Search for the cell housing the specified text and yield its (X, Y) center coordinate. 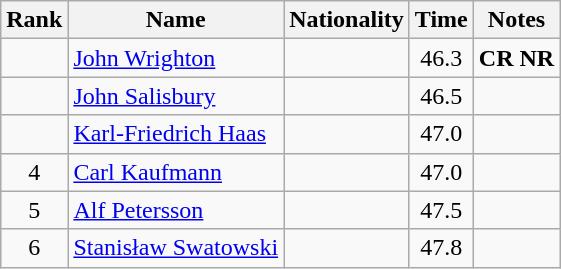
Stanisław Swatowski (176, 248)
Karl-Friedrich Haas (176, 134)
John Salisbury (176, 96)
John Wrighton (176, 58)
47.8 (441, 248)
Carl Kaufmann (176, 172)
Alf Petersson (176, 210)
Time (441, 20)
46.5 (441, 96)
6 (34, 248)
47.5 (441, 210)
Rank (34, 20)
Notes (516, 20)
4 (34, 172)
5 (34, 210)
46.3 (441, 58)
CR NR (516, 58)
Nationality (347, 20)
Name (176, 20)
